Identify which cell holds the provided text, then report its (x, y) central coordinate. 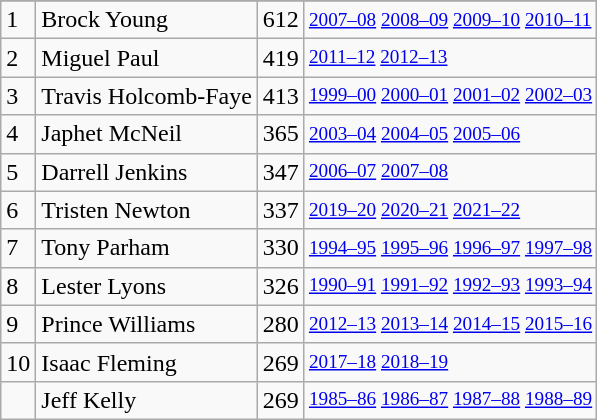
Tony Parham (147, 248)
Miguel Paul (147, 58)
2007–08 2008–09 2009–10 2010–11 (450, 20)
1999–00 2000–01 2001–02 2002–03 (450, 96)
2 (18, 58)
1994–95 1995–96 1996–97 1997–98 (450, 248)
Prince Williams (147, 324)
1985–86 1986–87 1987–88 1988–89 (450, 400)
419 (280, 58)
2006–07 2007–08 (450, 172)
9 (18, 324)
326 (280, 286)
Lester Lyons (147, 286)
Japhet McNeil (147, 134)
3 (18, 96)
2003–04 2004–05 2005–06 (450, 134)
280 (280, 324)
1 (18, 20)
7 (18, 248)
Tristen Newton (147, 210)
1990–91 1991–92 1992–93 1993–94 (450, 286)
Jeff Kelly (147, 400)
365 (280, 134)
10 (18, 362)
2017–18 2018–19 (450, 362)
Travis Holcomb-Faye (147, 96)
2012–13 2013–14 2014–15 2015–16 (450, 324)
4 (18, 134)
413 (280, 96)
347 (280, 172)
6 (18, 210)
8 (18, 286)
2011–12 2012–13 (450, 58)
337 (280, 210)
Darrell Jenkins (147, 172)
612 (280, 20)
5 (18, 172)
2019–20 2020–21 2021–22 (450, 210)
330 (280, 248)
Brock Young (147, 20)
Isaac Fleming (147, 362)
